Return (x, y) of the center of cell containing provided text 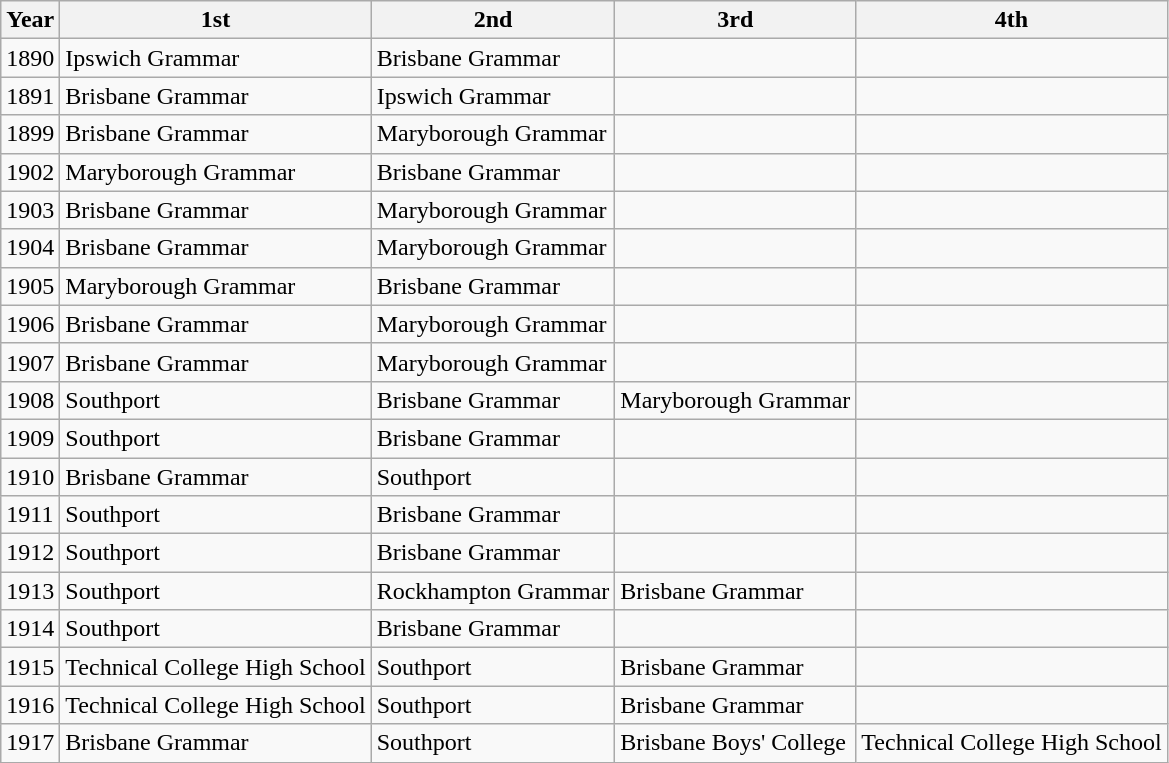
Rockhampton Grammar (493, 591)
1909 (30, 438)
Brisbane Boys' College (736, 743)
1916 (30, 705)
1912 (30, 553)
1915 (30, 667)
2nd (493, 20)
1st (216, 20)
1911 (30, 515)
1902 (30, 172)
1913 (30, 591)
Year (30, 20)
1891 (30, 96)
1910 (30, 477)
1907 (30, 362)
1903 (30, 210)
1917 (30, 743)
1906 (30, 324)
4th (1012, 20)
1905 (30, 286)
1908 (30, 400)
1914 (30, 629)
1904 (30, 248)
3rd (736, 20)
1899 (30, 134)
1890 (30, 58)
